Search for the cell housing the specified text and yield its (X, Y) center coordinate. 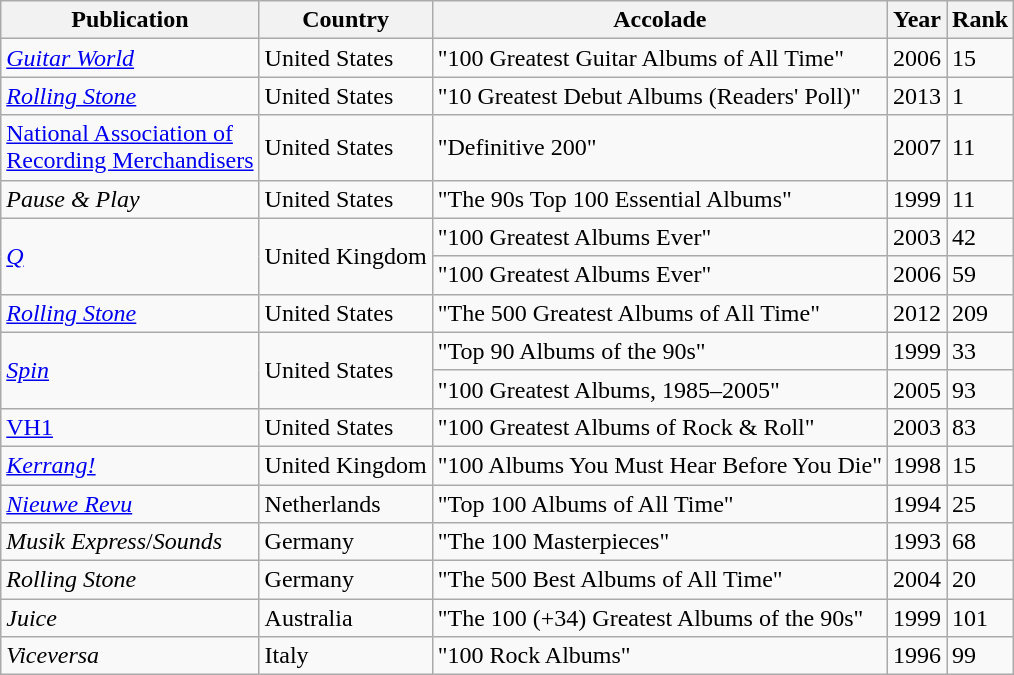
Juice (130, 618)
93 (980, 389)
"The 500 Greatest Albums of All Time" (660, 313)
Pause & Play (130, 199)
"10 Greatest Debut Albums (Readers' Poll)" (660, 96)
Guitar World (130, 58)
59 (980, 275)
"The 100 (+34) Greatest Albums of the 90s" (660, 618)
2007 (916, 148)
1993 (916, 542)
33 (980, 351)
83 (980, 427)
Accolade (660, 20)
Country (346, 20)
Netherlands (346, 503)
"Top 90 Albums of the 90s" (660, 351)
"The 100 Masterpieces" (660, 542)
99 (980, 656)
1 (980, 96)
Viceversa (130, 656)
2005 (916, 389)
"100 Greatest Albums, 1985–2005" (660, 389)
20 (980, 580)
"100 Albums You Must Hear Before You Die" (660, 465)
101 (980, 618)
Publication (130, 20)
25 (980, 503)
2012 (916, 313)
"Definitive 200" (660, 148)
Australia (346, 618)
1996 (916, 656)
Rank (980, 20)
National Association of Recording Merchandisers (130, 148)
Q (130, 256)
Musik Express/Sounds (130, 542)
Nieuwe Revu (130, 503)
42 (980, 237)
Year (916, 20)
VH1 (130, 427)
1998 (916, 465)
"100 Greatest Guitar Albums of All Time" (660, 58)
Kerrang! (130, 465)
209 (980, 313)
Italy (346, 656)
"Top 100 Albums of All Time" (660, 503)
2013 (916, 96)
"The 500 Best Albums of All Time" (660, 580)
"100 Greatest Albums of Rock & Roll" (660, 427)
2004 (916, 580)
"100 Rock Albums" (660, 656)
68 (980, 542)
"The 90s Top 100 Essential Albums" (660, 199)
1994 (916, 503)
Spin (130, 370)
